For the text-containing cell, return its midpoint in (x, y) coordinate format. 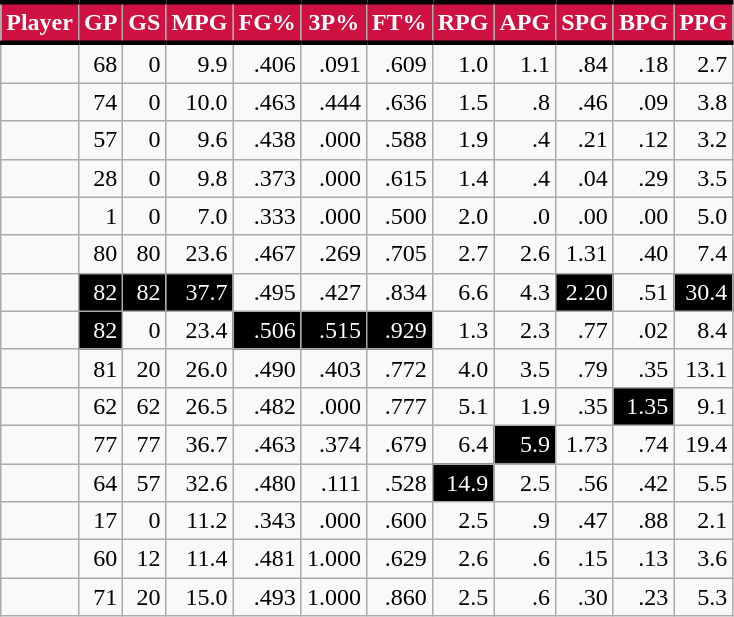
RPG (463, 22)
5.0 (704, 216)
7.4 (704, 254)
14.9 (463, 483)
.13 (643, 559)
.21 (585, 140)
.490 (267, 368)
74 (100, 102)
2.20 (585, 292)
PPG (704, 22)
.506 (267, 330)
3.6 (704, 559)
2.1 (704, 521)
3P% (334, 22)
.8 (525, 102)
5.1 (463, 406)
11.2 (200, 521)
1 (100, 216)
.481 (267, 559)
.444 (334, 102)
.29 (643, 178)
.0 (525, 216)
.23 (643, 597)
.77 (585, 330)
.403 (334, 368)
9.9 (200, 63)
30.4 (704, 292)
37.7 (200, 292)
.30 (585, 597)
26.0 (200, 368)
.111 (334, 483)
.51 (643, 292)
.40 (643, 254)
.42 (643, 483)
26.5 (200, 406)
FT% (399, 22)
.772 (399, 368)
.46 (585, 102)
.091 (334, 63)
12 (144, 559)
2.0 (463, 216)
.12 (643, 140)
.427 (334, 292)
.79 (585, 368)
.609 (399, 63)
13.1 (704, 368)
.860 (399, 597)
81 (100, 368)
.84 (585, 63)
MPG (200, 22)
GS (144, 22)
8.4 (704, 330)
.482 (267, 406)
11.4 (200, 559)
7.0 (200, 216)
SPG (585, 22)
.834 (399, 292)
1.0 (463, 63)
5.5 (704, 483)
17 (100, 521)
.373 (267, 178)
.679 (399, 444)
.374 (334, 444)
64 (100, 483)
23.6 (200, 254)
.333 (267, 216)
5.3 (704, 597)
28 (100, 178)
.269 (334, 254)
.777 (399, 406)
.493 (267, 597)
60 (100, 559)
.15 (585, 559)
6.4 (463, 444)
36.7 (200, 444)
.480 (267, 483)
.615 (399, 178)
1.3 (463, 330)
1.5 (463, 102)
9.8 (200, 178)
BPG (643, 22)
4.0 (463, 368)
.04 (585, 178)
10.0 (200, 102)
.705 (399, 254)
.18 (643, 63)
.588 (399, 140)
.629 (399, 559)
FG% (267, 22)
GP (100, 22)
23.4 (200, 330)
1.4 (463, 178)
3.8 (704, 102)
.406 (267, 63)
.636 (399, 102)
6.6 (463, 292)
.09 (643, 102)
.495 (267, 292)
3.2 (704, 140)
.88 (643, 521)
1.1 (525, 63)
32.6 (200, 483)
.528 (399, 483)
.438 (267, 140)
.74 (643, 444)
.500 (399, 216)
.343 (267, 521)
.600 (399, 521)
.56 (585, 483)
1.35 (643, 406)
68 (100, 63)
4.3 (525, 292)
5.9 (525, 444)
.02 (643, 330)
.9 (525, 521)
71 (100, 597)
1.73 (585, 444)
19.4 (704, 444)
APG (525, 22)
2.3 (525, 330)
.467 (267, 254)
.47 (585, 521)
9.6 (200, 140)
.515 (334, 330)
Player (40, 22)
1.31 (585, 254)
9.1 (704, 406)
.929 (399, 330)
15.0 (200, 597)
